Scan for the cell matching the given text and deliver its (x, y) coordinate at center. 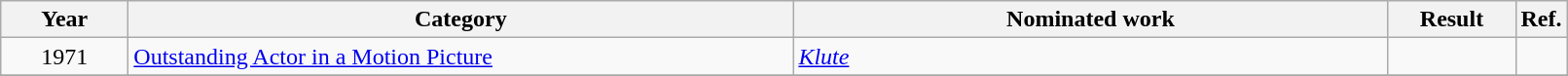
Ref. (1542, 19)
Outstanding Actor in a Motion Picture (461, 57)
Klute (1090, 57)
Result (1452, 19)
Category (461, 19)
Nominated work (1090, 19)
Year (64, 19)
1971 (64, 57)
